Detect which cell encompasses the target text, then output its [x, y] center coordinate. 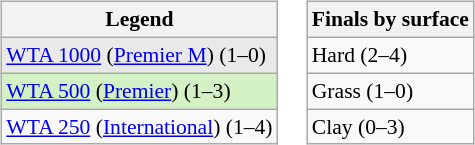
WTA 250 (International) (1–4) [139, 127]
Finals by surface [390, 20]
Legend [139, 20]
Hard (2–4) [390, 55]
Grass (1–0) [390, 91]
WTA 500 (Premier) (1–3) [139, 91]
WTA 1000 (Premier M) (1–0) [139, 55]
Clay (0–3) [390, 127]
